Locate the cell with the specified text and output its [x, y] center coordinate. 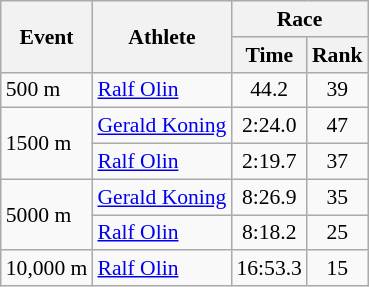
15 [338, 269]
47 [338, 126]
1500 m [47, 144]
500 m [47, 90]
Event [47, 36]
Athlete [162, 36]
39 [338, 90]
8:26.9 [268, 197]
5000 m [47, 214]
16:53.3 [268, 269]
35 [338, 197]
2:24.0 [268, 126]
2:19.7 [268, 162]
Race [299, 19]
25 [338, 233]
44.2 [268, 90]
37 [338, 162]
Time [268, 55]
Rank [338, 55]
10,000 m [47, 269]
8:18.2 [268, 233]
